Pinpoint the cell where the given text exists, returning its [X, Y] midpoint coordinate. 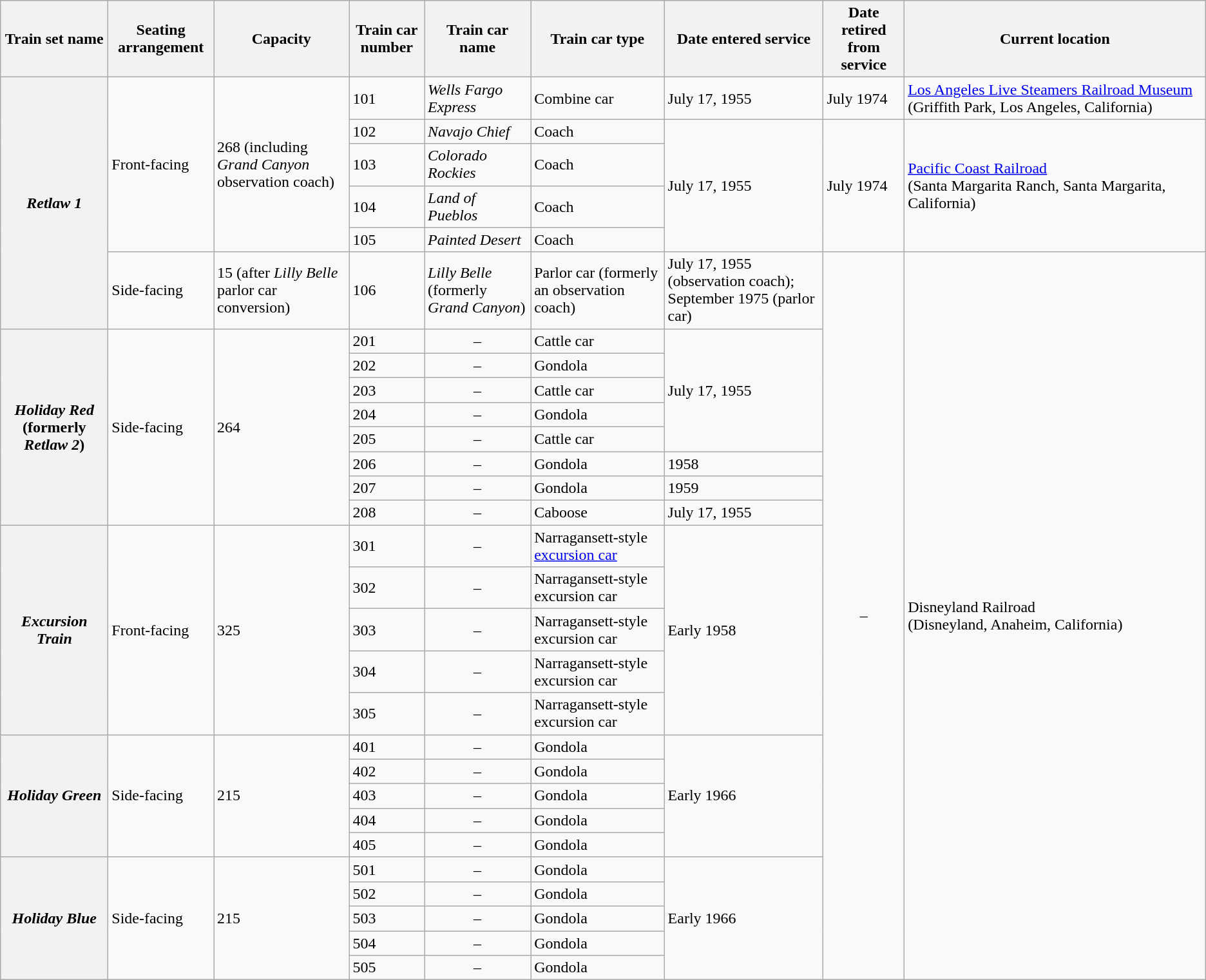
Seating arrangement [161, 39]
Train car name [478, 39]
Retlaw 1 [54, 203]
203 [387, 390]
Disneyland Railroad(Disneyland, Anaheim, California) [1055, 616]
Holiday Green [54, 796]
Lilly Belle (formerly Grand Canyon) [478, 290]
Los Angeles Live Steamers Railroad Museum(Griffith Park, Los Angeles, California) [1055, 98]
1959 [743, 488]
302 [387, 588]
Navajo Chief [478, 131]
505 [387, 968]
Wells Fargo Express [478, 98]
Current location [1055, 39]
205 [387, 439]
Colorado Rockies [478, 165]
1958 [743, 463]
303 [387, 630]
Date entered service [743, 39]
Land of Pueblos [478, 206]
Caboose [598, 513]
201 [387, 341]
Holiday Red (formerly Retlaw 2) [54, 427]
Painted Desert [478, 240]
402 [387, 771]
Parlor car (formerly an observation coach) [598, 290]
Date retired from service [864, 39]
301 [387, 546]
503 [387, 918]
102 [387, 131]
Train set name [54, 39]
106 [387, 290]
101 [387, 98]
504 [387, 943]
502 [387, 894]
202 [387, 365]
Capacity [282, 39]
325 [282, 630]
103 [387, 165]
208 [387, 513]
206 [387, 463]
204 [387, 414]
Early 1958 [743, 630]
Holiday Blue [54, 918]
404 [387, 820]
501 [387, 869]
July 17, 1955 (observation coach); September 1975 (parlor car) [743, 290]
305 [387, 714]
105 [387, 240]
Train car type [598, 39]
15 (after Lilly Belle parlor car conversion) [282, 290]
264 [282, 427]
Combine car [598, 98]
Excursion Train [54, 630]
207 [387, 488]
Pacific Coast Railroad(Santa Margarita Ranch, Santa Margarita, California) [1055, 186]
Train car number [387, 39]
401 [387, 747]
403 [387, 796]
104 [387, 206]
405 [387, 845]
304 [387, 671]
268 (including Grand Canyon observation coach) [282, 165]
